Identify which cell holds the provided text, then report its (X, Y) central coordinate. 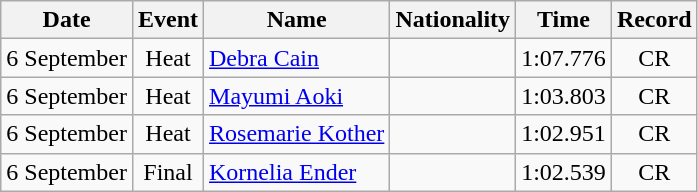
Kornelia Ender (297, 172)
Date (67, 20)
Mayumi Aoki (297, 96)
1:02.951 (564, 134)
Debra Cain (297, 58)
Record (654, 20)
1:07.776 (564, 58)
Event (168, 20)
Time (564, 20)
1:02.539 (564, 172)
Final (168, 172)
Rosemarie Kother (297, 134)
Name (297, 20)
Nationality (453, 20)
1:03.803 (564, 96)
